Identify which cell holds the provided text, then report its [X, Y] central coordinate. 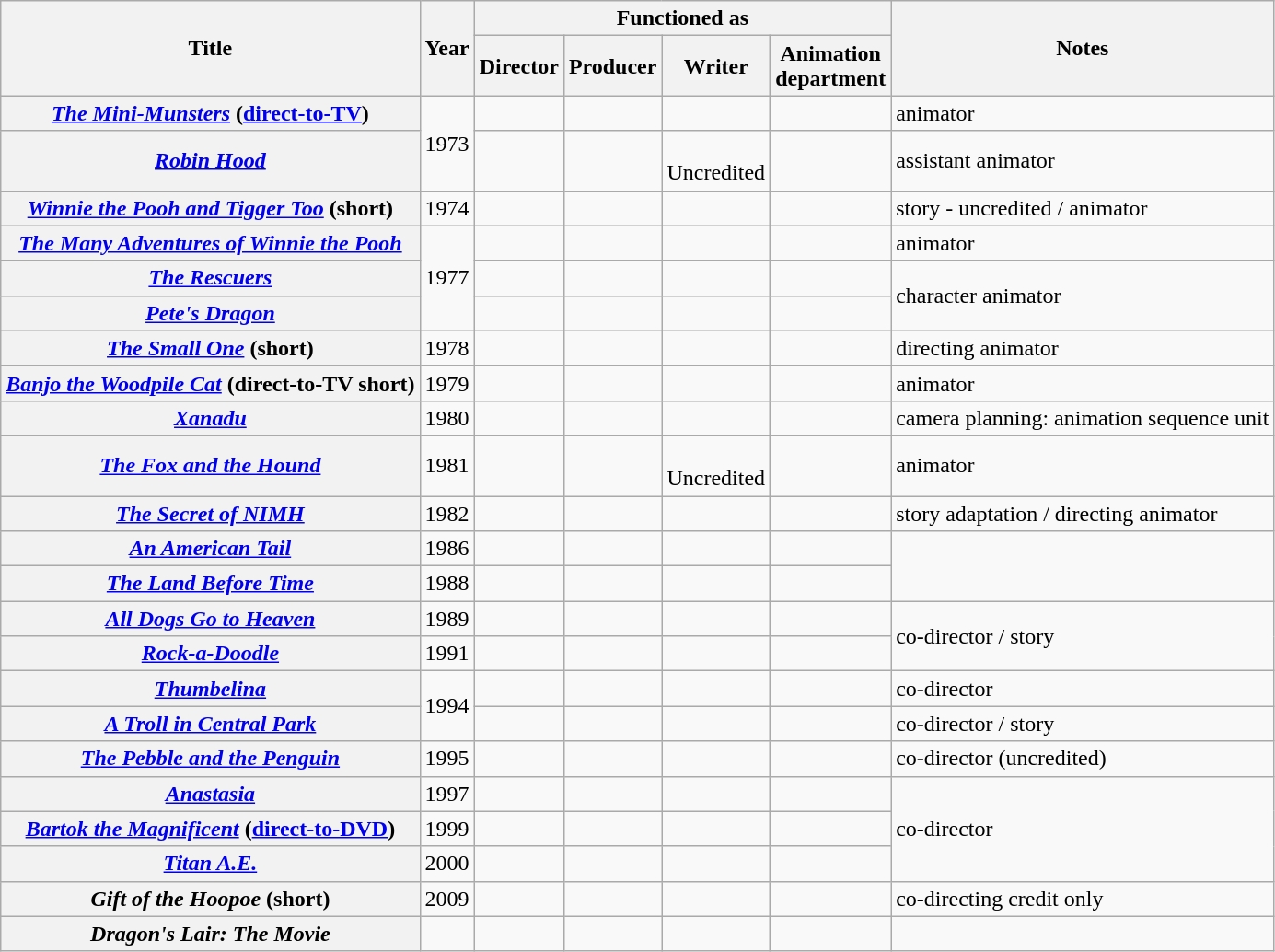
1980 [447, 418]
directing animator [1083, 348]
1994 [447, 706]
Dragon's Lair: The Movie [210, 934]
The Fox and the Hound [210, 466]
Writer [716, 66]
The Pebble and the Penguin [210, 759]
1977 [447, 278]
The Land Before Time [210, 584]
co-directing credit only [1083, 899]
Xanadu [210, 418]
1982 [447, 513]
1997 [447, 794]
Director [519, 66]
The Many Adventures of Winnie the Pooh [210, 243]
A Troll in Central Park [210, 724]
camera planning: animation sequence unit [1083, 418]
Rock-a-Doodle [210, 654]
Winnie the Pooh and Tigger Too (short) [210, 208]
assistant animator [1083, 160]
Functioned as [683, 18]
An American Tail [210, 549]
1973 [447, 144]
2009 [447, 899]
Pete's Dragon [210, 313]
1989 [447, 619]
1978 [447, 348]
character animator [1083, 296]
story - uncredited / animator [1083, 208]
1995 [447, 759]
Banjo the Woodpile Cat (direct-to-TV short) [210, 383]
1979 [447, 383]
Robin Hood [210, 160]
Gift of the Hoopoe (short) [210, 899]
Title [210, 48]
Anastasia [210, 794]
1986 [447, 549]
Year [447, 48]
The Rescuers [210, 278]
The Secret of NIMH [210, 513]
Bartok the Magnificent (direct-to-DVD) [210, 829]
Producer [613, 66]
Thumbelina [210, 689]
1991 [447, 654]
story adaptation / directing animator [1083, 513]
Notes [1083, 48]
The Mini-Munsters (direct-to-TV) [210, 113]
Titan A.E. [210, 864]
The Small One (short) [210, 348]
1981 [447, 466]
1999 [447, 829]
1974 [447, 208]
1988 [447, 584]
co-director (uncredited) [1083, 759]
Animationdepartment [830, 66]
2000 [447, 864]
All Dogs Go to Heaven [210, 619]
